Scan for the cell matching the given text and deliver its (X, Y) coordinate at center. 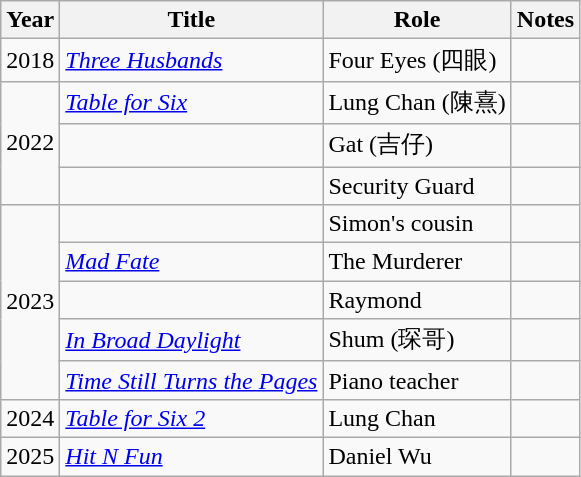
Security Guard (417, 185)
Year (30, 20)
Daniel Wu (417, 456)
Notes (545, 20)
2018 (30, 60)
2023 (30, 302)
Hit N Fun (192, 456)
Lung Chan (陳熹) (417, 102)
Gat (吉仔) (417, 146)
Four Eyes (四眼) (417, 60)
Raymond (417, 300)
Shum (琛哥) (417, 340)
Role (417, 20)
Mad Fate (192, 262)
2022 (30, 142)
In Broad Daylight (192, 340)
2025 (30, 456)
The Murderer (417, 262)
Time Still Turns the Pages (192, 380)
Three Husbands (192, 60)
Title (192, 20)
Table for Six 2 (192, 418)
2024 (30, 418)
Lung Chan (417, 418)
Simon's cousin (417, 224)
Piano teacher (417, 380)
Table for Six (192, 102)
